Return (X, Y) of the center of cell containing provided text 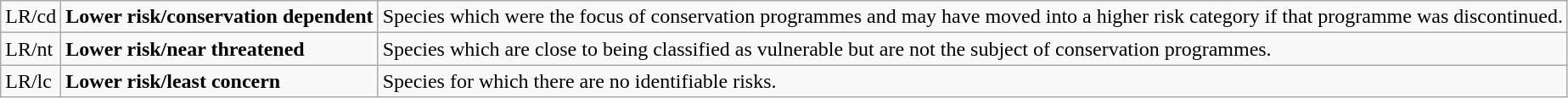
Lower risk/least concern (219, 81)
Lower risk/near threatened (219, 49)
LR/lc (31, 81)
Lower risk/conservation dependent (219, 17)
LR/nt (31, 49)
Species which are close to being classified as vulnerable but are not the subject of conservation programmes. (973, 49)
Species for which there are no identifiable risks. (973, 81)
Species which were the focus of conservation programmes and may have moved into a higher risk category if that programme was discontinued. (973, 17)
LR/cd (31, 17)
